Search for the cell housing the specified text and yield its (X, Y) center coordinate. 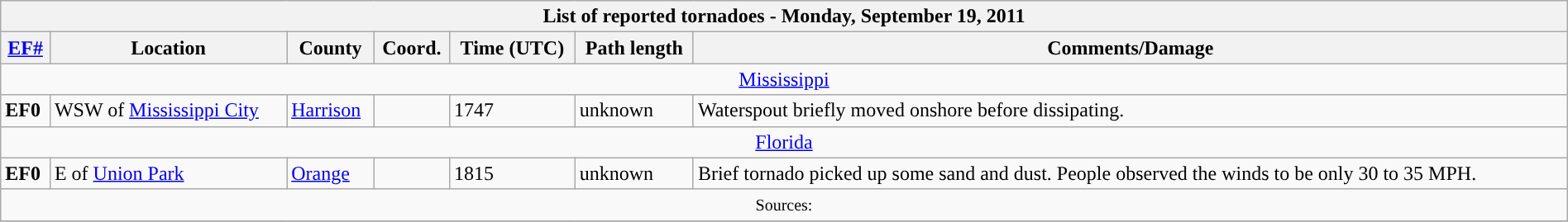
1815 (513, 173)
Harrison (331, 111)
Time (UTC) (513, 48)
County (331, 48)
Orange (331, 173)
Coord. (412, 48)
Brief tornado picked up some sand and dust. People observed the winds to be only 30 to 35 MPH. (1130, 173)
Location (168, 48)
Path length (633, 48)
Mississippi (784, 79)
Florida (784, 142)
Waterspout briefly moved onshore before dissipating. (1130, 111)
Comments/Damage (1130, 48)
List of reported tornadoes - Monday, September 19, 2011 (784, 17)
Sources: (784, 205)
EF# (26, 48)
1747 (513, 111)
WSW of Mississippi City (168, 111)
E of Union Park (168, 173)
